Detect which cell encompasses the target text, then output its (x, y) center coordinate. 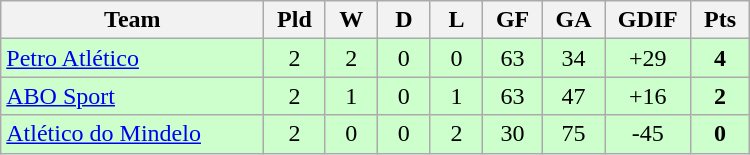
Atlético do Mindelo (132, 134)
Pts (720, 20)
4 (720, 58)
+16 (648, 96)
D (404, 20)
Petro Atlético (132, 58)
47 (573, 96)
-45 (648, 134)
ABO Sport (132, 96)
GA (573, 20)
L (456, 20)
W (352, 20)
34 (573, 58)
GF (513, 20)
75 (573, 134)
30 (513, 134)
GDIF (648, 20)
+29 (648, 58)
Team (132, 20)
Pld (294, 20)
